Return (x, y) of the center of cell containing provided text 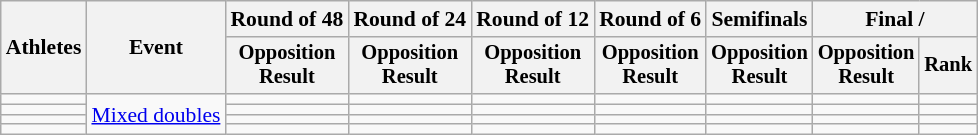
Semifinals (760, 19)
Event (156, 48)
Round of 24 (410, 19)
Rank (948, 66)
Mixed doubles (156, 114)
Final / (895, 19)
Round of 12 (532, 19)
Round of 6 (650, 19)
Athletes (44, 48)
Round of 48 (286, 19)
